Provide the [X, Y] coordinate of the cell's center where the given text is located.  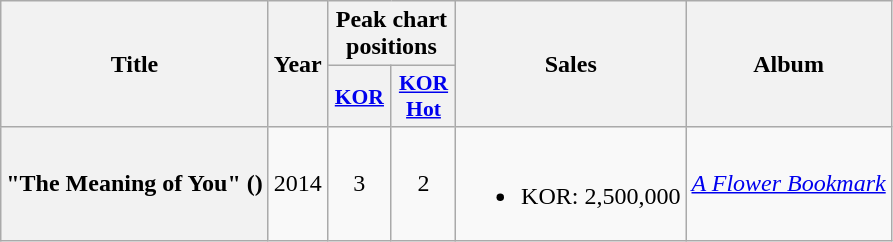
Sales [571, 64]
Album [788, 64]
KORHot [423, 96]
2014 [298, 184]
2 [423, 184]
KOR: 2,500,000 [571, 184]
Peak chart positions [391, 34]
Year [298, 64]
"The Meaning of You" () [134, 184]
Title [134, 64]
3 [359, 184]
KOR [359, 96]
A Flower Bookmark [788, 184]
